Identify which cell holds the provided text, then report its (x, y) central coordinate. 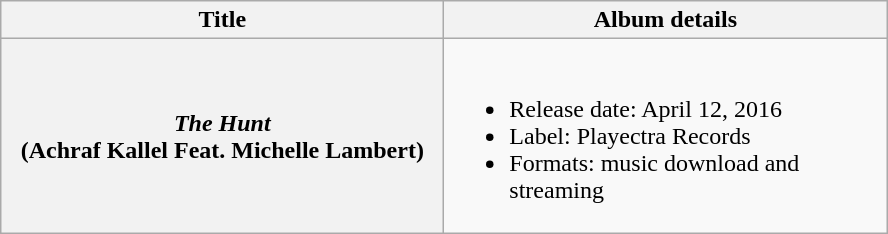
Release date: April 12, 2016Label: Playectra RecordsFormats: music download and streaming (666, 136)
The Hunt(Achraf Kallel Feat. Michelle Lambert) (222, 136)
Album details (666, 20)
Title (222, 20)
